Extract the (X, Y) coordinate from the center of the cell holding the provided text.  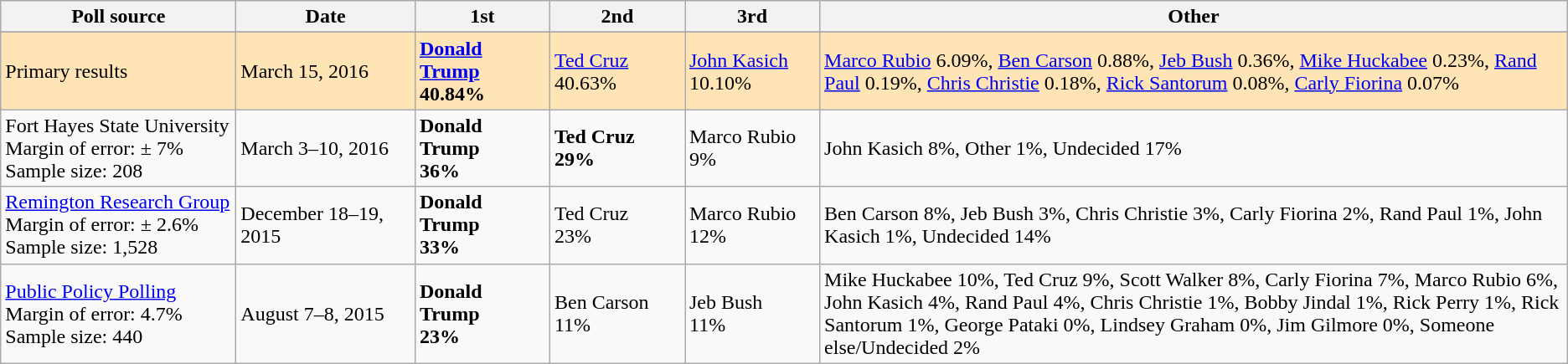
August 7–8, 2015 (326, 313)
2nd (616, 17)
March 15, 2016 (326, 71)
Poll source (119, 17)
Donald Trump33% (482, 225)
Other (1194, 17)
Donald Trump36% (482, 148)
Donald Trump23% (482, 313)
Marco Rubio9% (752, 148)
Remington Research GroupMargin of error: ± 2.6% Sample size: 1,528 (119, 225)
John Kasich 8%, Other 1%, Undecided 17% (1194, 148)
Ted Cruz29% (616, 148)
December 18–19, 2015 (326, 225)
1st (482, 17)
Ted Cruz40.63% (616, 71)
March 3–10, 2016 (326, 148)
Marco Rubio12% (752, 225)
Primary results (119, 71)
Public Policy PollingMargin of error: 4.7% Sample size: 440 (119, 313)
Ben Carson 8%, Jeb Bush 3%, Chris Christie 3%, Carly Fiorina 2%, Rand Paul 1%, John Kasich 1%, Undecided 14% (1194, 225)
Fort Hayes State UniversityMargin of error: ± 7% Sample size: 208 (119, 148)
Donald Trump40.84% (482, 71)
John Kasich10.10% (752, 71)
Ted Cruz23% (616, 225)
3rd (752, 17)
Jeb Bush11% (752, 313)
Date (326, 17)
Ben Carson11% (616, 313)
